Locate the cell with the specified text and output its [X, Y] center coordinate. 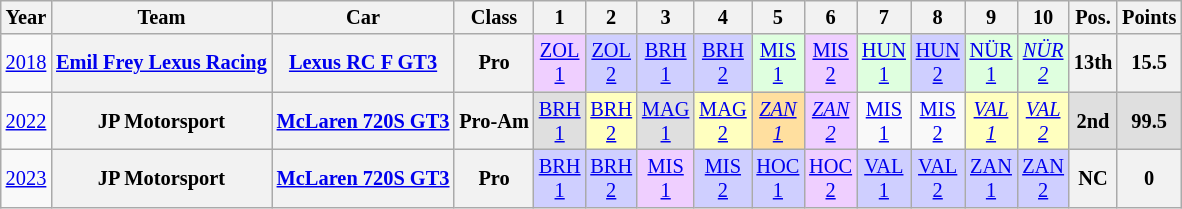
1 [560, 17]
15.5 [1149, 63]
6 [830, 17]
2 [611, 17]
NÜR1 [992, 63]
Car [364, 17]
ZOL2 [611, 63]
HUN2 [938, 63]
9 [992, 17]
13th [1093, 63]
Emil Frey Lexus Racing [162, 63]
NC [1093, 178]
Class [494, 17]
Pro-Am [494, 121]
HUN1 [884, 63]
Team [162, 17]
99.5 [1149, 121]
ZOL1 [560, 63]
Lexus RC F GT3 [364, 63]
MAG1 [666, 121]
HOC1 [778, 178]
7 [884, 17]
4 [722, 17]
2nd [1093, 121]
Pos. [1093, 17]
Year [26, 17]
Points [1149, 17]
2018 [26, 63]
NÜR2 [1043, 63]
2022 [26, 121]
HOC2 [830, 178]
10 [1043, 17]
5 [778, 17]
0 [1149, 178]
MAG2 [722, 121]
3 [666, 17]
2023 [26, 178]
8 [938, 17]
